Capture the cell that displays the provided text and extract its [x, y] central coordinate. 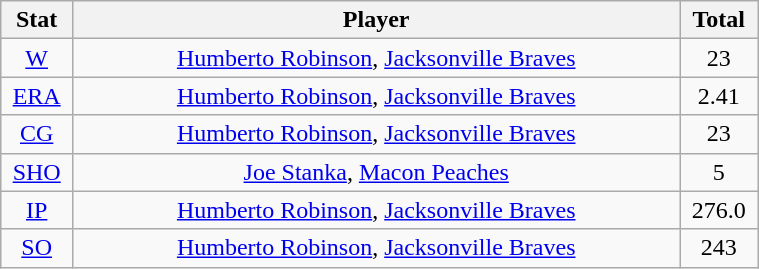
Player [376, 20]
Joe Stanka, Macon Peaches [376, 172]
ERA [37, 96]
CG [37, 134]
276.0 [719, 210]
SO [37, 248]
SHO [37, 172]
Total [719, 20]
5 [719, 172]
W [37, 58]
2.41 [719, 96]
Stat [37, 20]
243 [719, 248]
IP [37, 210]
